Detect which cell encompasses the target text, then output its [x, y] center coordinate. 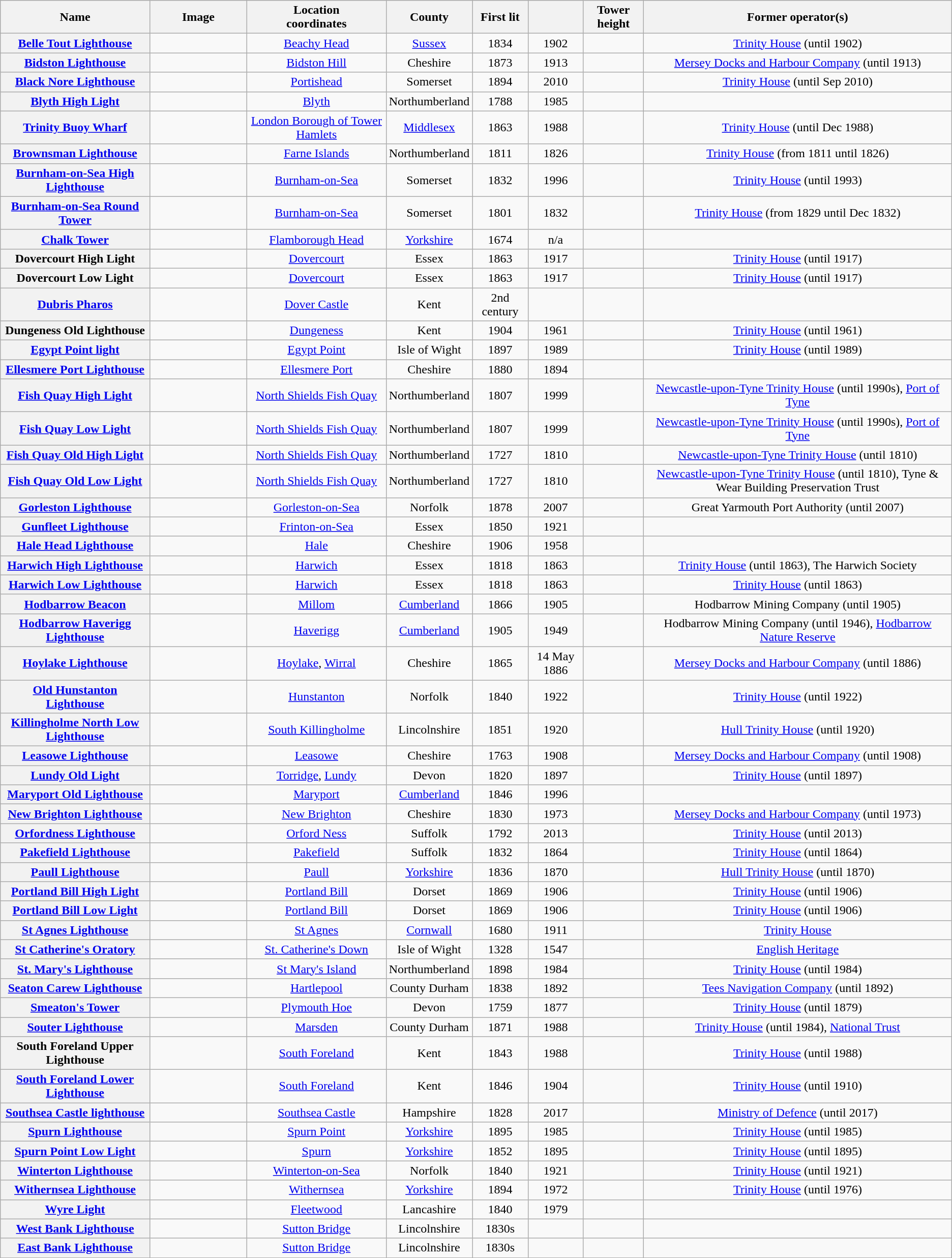
South Killingholme [316, 729]
1801 [500, 213]
Trinity House (until 1902) [798, 43]
Gorleston Lighthouse [75, 507]
Hodbarrow Beacon [75, 604]
English Heritage [798, 949]
1866 [500, 604]
Dungeness Old Lighthouse [75, 331]
1878 [500, 507]
St Agnes [316, 930]
Dovercourt Low Light [75, 278]
1913 [555, 63]
Old Hunstanton Lighthouse [75, 696]
Orfordness Lighthouse [75, 833]
Trinity House (until Sep 2010) [798, 82]
Trinity House (until 1988) [798, 1053]
2nd century [500, 304]
Spurn Lighthouse [75, 1132]
Torridge, Lundy [316, 775]
St Agnes Lighthouse [75, 930]
St. Mary's Lighthouse [75, 969]
Trinity House (until 1863) [798, 584]
Wyre Light [75, 1209]
Burnham-on-Sea High Lighthouse [75, 180]
Tees Navigation Company (until 1892) [798, 988]
1911 [555, 930]
Fleetwood [316, 1209]
1871 [500, 1027]
1902 [555, 43]
1989 [555, 350]
1828 [500, 1113]
Southsea Castle [316, 1113]
Name [75, 17]
Tower height [613, 17]
Hoylake, Wirral [316, 663]
1873 [500, 63]
1870 [555, 872]
Dubris Pharos [75, 304]
Ellesmere Port [316, 369]
Burnham-on-Sea Round Tower [75, 213]
Great Yarmouth Port Authority (until 2007) [798, 507]
Dovercourt High Light [75, 258]
1908 [555, 756]
Leasowe Lighthouse [75, 756]
Trinity House (until 1961) [798, 331]
Seaton Carew Lighthouse [75, 988]
Plymouth Hoe [316, 1007]
St. Catherine's Down [316, 949]
Belle Tout Lighthouse [75, 43]
2017 [555, 1113]
Marsden [316, 1027]
Flamborough Head [316, 239]
14 May 1886 [555, 663]
Paull Lighthouse [75, 872]
1949 [555, 630]
1922 [555, 696]
1865 [500, 663]
Trinity House (until 1879) [798, 1007]
Egypt Point light [75, 350]
Former operator(s) [798, 17]
Sussex [429, 43]
Spurn [316, 1151]
Orford Ness [316, 833]
Egypt Point [316, 350]
1328 [500, 949]
Mersey Docks and Harbour Company (until 1913) [798, 63]
Trinity House (until 1897) [798, 775]
Trinity House (until 1985) [798, 1132]
Hale [316, 546]
1877 [555, 1007]
New Brighton [316, 814]
Winterton Lighthouse [75, 1171]
Hodbarrow Mining Company (until 1905) [798, 604]
Trinity House (until 1922) [798, 696]
1759 [500, 1007]
Trinity House (until 1863), The Harwich Society [798, 565]
1984 [555, 969]
Fish Quay High Light [75, 396]
Newcastle-upon-Tyne Trinity House (until 1810), Tyne & Wear Building Preservation Trust [798, 481]
Hartlepool [316, 988]
Trinity House (until Dec 1988) [798, 127]
Harwich High Lighthouse [75, 565]
1547 [555, 949]
Mersey Docks and Harbour Company (until 1908) [798, 756]
Souter Lighthouse [75, 1027]
South Foreland Upper Lighthouse [75, 1053]
Cornwall [429, 930]
Haverigg [316, 630]
Trinity House (until 1910) [798, 1087]
West Bank Lighthouse [75, 1228]
1836 [500, 872]
1788 [500, 101]
Image [198, 17]
Middlesex [429, 127]
Trinity Buoy Wharf [75, 127]
Trinity House [798, 930]
Location coordinates [316, 17]
Ellesmere Port Lighthouse [75, 369]
Blyth [316, 101]
1920 [555, 729]
St Catherine's Oratory [75, 949]
Hoylake Lighthouse [75, 663]
1979 [555, 1209]
1851 [500, 729]
1958 [555, 546]
Hodbarrow Mining Company (until 1946), Hodbarrow Nature Reserve [798, 630]
Brownsman Lighthouse [75, 154]
Bidston Lighthouse [75, 63]
n/a [555, 239]
1880 [500, 369]
New Brighton Lighthouse [75, 814]
1892 [555, 988]
1838 [500, 988]
Paull [316, 872]
London Borough of Tower Hamlets [316, 127]
Hull Trinity House (until 1870) [798, 872]
Millom [316, 604]
Portland Bill Low Light [75, 911]
Killingholme North Low Lighthouse [75, 729]
Black Nore Lighthouse [75, 82]
Trinity House (until 1895) [798, 1151]
Gunfleet Lighthouse [75, 526]
Trinity House (from 1811 until 1826) [798, 154]
1763 [500, 756]
1850 [500, 526]
Southsea Castle lighthouse [75, 1113]
2013 [555, 833]
Trinity House (until 1989) [798, 350]
Mersey Docks and Harbour Company (until 1973) [798, 814]
Frinton-on-Sea [316, 526]
Withernsea [316, 1190]
Leasowe [316, 756]
Hunstanton [316, 696]
Withernsea Lighthouse [75, 1190]
Portishead [316, 82]
First lit [500, 17]
Farne Islands [316, 154]
Hodbarrow Haverigg Lighthouse [75, 630]
South Foreland Lower Lighthouse [75, 1087]
County [429, 17]
2007 [555, 507]
Trinity House (until 1921) [798, 1171]
1972 [555, 1190]
St Mary's Island [316, 969]
Spurn Point [316, 1132]
1898 [500, 969]
Smeaton's Tower [75, 1007]
Spurn Point Low Light [75, 1151]
Beachy Head [316, 43]
1830 [500, 814]
1792 [500, 833]
Pakefield [316, 853]
1834 [500, 43]
Ministry of Defence (until 2017) [798, 1113]
1973 [555, 814]
1843 [500, 1053]
1852 [500, 1151]
1820 [500, 775]
East Bank Lighthouse [75, 1248]
2010 [555, 82]
Hull Trinity House (until 1920) [798, 729]
Winterton-on-Sea [316, 1171]
Newcastle-upon-Tyne Trinity House (until 1810) [798, 455]
Maryport [316, 795]
Portland Bill High Light [75, 891]
1674 [500, 239]
Bidston Hill [316, 63]
Maryport Old Lighthouse [75, 795]
Mersey Docks and Harbour Company (until 1886) [798, 663]
1864 [555, 853]
Trinity House (until 1984), National Trust [798, 1027]
Fish Quay Old High Light [75, 455]
1680 [500, 930]
1811 [500, 154]
Trinity House (from 1829 until Dec 1832) [798, 213]
Dover Castle [316, 304]
Trinity House (until 1984) [798, 969]
Hampshire [429, 1113]
Trinity House (until 1864) [798, 853]
Trinity House (until 1976) [798, 1190]
1826 [555, 154]
Trinity House (until 1993) [798, 180]
Trinity House (until 2013) [798, 833]
Lundy Old Light [75, 775]
Gorleston-on-Sea [316, 507]
Chalk Tower [75, 239]
Fish Quay Old Low Light [75, 481]
Pakefield Lighthouse [75, 853]
Fish Quay Low Light [75, 428]
Blyth High Light [75, 101]
Dungeness [316, 331]
Harwich Low Lighthouse [75, 584]
1961 [555, 331]
Lancashire [429, 1209]
Hale Head Lighthouse [75, 546]
